Output the [x, y] coordinate of the center of the cell containing the given text.  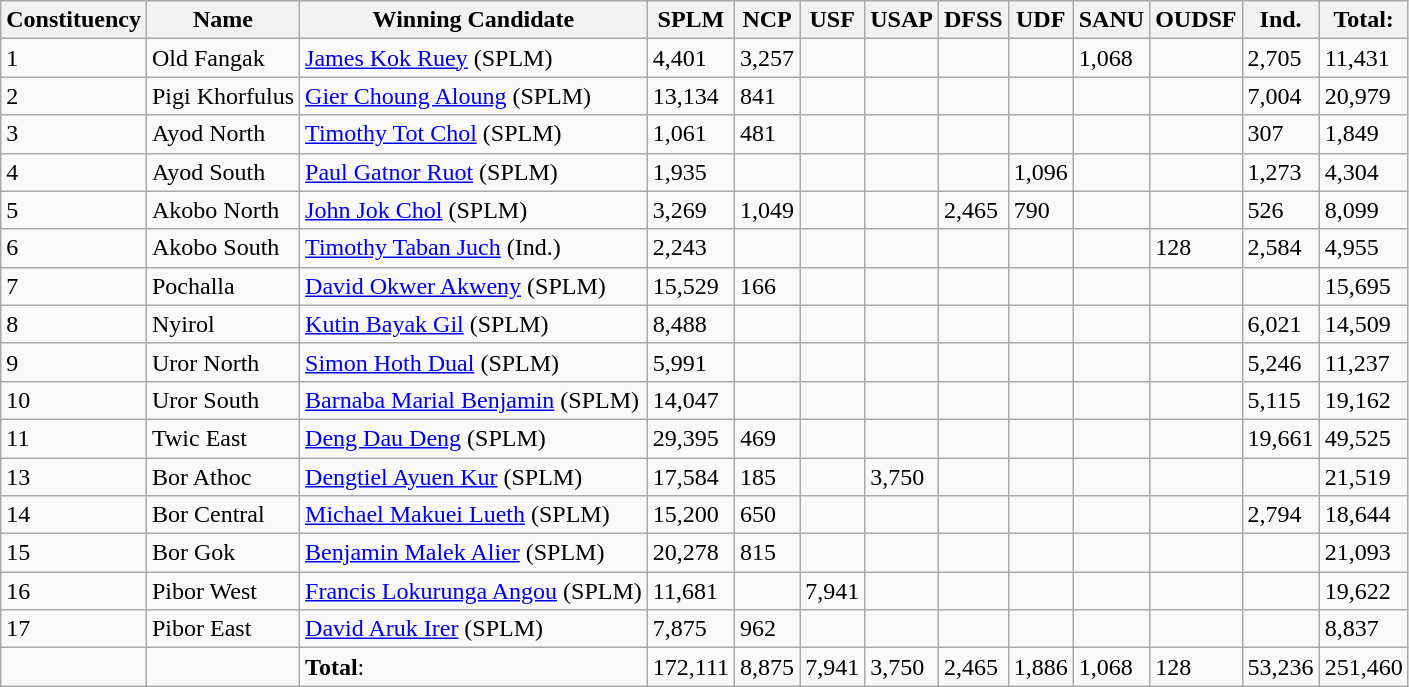
Winning Candidate [474, 20]
5 [74, 210]
Bor Athoc [222, 477]
481 [768, 134]
2,584 [1280, 248]
2,705 [1280, 58]
Timothy Taban Juch (Ind.) [474, 248]
15,695 [1364, 286]
790 [1040, 210]
6 [74, 248]
1,049 [768, 210]
8 [74, 324]
251,460 [1364, 667]
1,849 [1364, 134]
17,584 [690, 477]
Nyirol [222, 324]
Old Fangak [222, 58]
20,278 [690, 553]
USF [832, 20]
14,047 [690, 400]
8,488 [690, 324]
14,509 [1364, 324]
Benjamin Malek Alier (SPLM) [474, 553]
15 [74, 553]
1 [74, 58]
650 [768, 515]
4,955 [1364, 248]
Dengtiel Ayuen Kur (SPLM) [474, 477]
Bor Central [222, 515]
UDF [1040, 20]
Timothy Tot Chol (SPLM) [474, 134]
John Jok Chol (SPLM) [474, 210]
Deng Dau Deng (SPLM) [474, 438]
Ayod South [222, 172]
185 [768, 477]
Name [222, 20]
Barnaba Marial Benjamin (SPLM) [474, 400]
15,529 [690, 286]
Uror North [222, 362]
Bor Gok [222, 553]
Uror South [222, 400]
Pibor West [222, 591]
1,273 [1280, 172]
4 [74, 172]
5,991 [690, 362]
Kutin Bayak Gil (SPLM) [474, 324]
7,004 [1280, 96]
172,111 [690, 667]
James Kok Ruey (SPLM) [474, 58]
7 [74, 286]
21,519 [1364, 477]
21,093 [1364, 553]
SANU [1111, 20]
10 [74, 400]
29,395 [690, 438]
7,875 [690, 629]
Michael Makuei Lueth (SPLM) [474, 515]
19,162 [1364, 400]
14 [74, 515]
18,644 [1364, 515]
8,099 [1364, 210]
5,115 [1280, 400]
Ind. [1280, 20]
49,525 [1364, 438]
19,661 [1280, 438]
11,237 [1364, 362]
2,243 [690, 248]
DFSS [973, 20]
Gier Choung Aloung (SPLM) [474, 96]
526 [1280, 210]
4,304 [1364, 172]
Akobo South [222, 248]
Ayod North [222, 134]
5,246 [1280, 362]
Paul Gatnor Ruot (SPLM) [474, 172]
3 [74, 134]
David Okwer Akweny (SPLM) [474, 286]
3,257 [768, 58]
USAP [902, 20]
Akobo North [222, 210]
NCP [768, 20]
16 [74, 591]
1,061 [690, 134]
15,200 [690, 515]
1,886 [1040, 667]
469 [768, 438]
20,979 [1364, 96]
8,837 [1364, 629]
Pochalla [222, 286]
SPLM [690, 20]
815 [768, 553]
17 [74, 629]
1,935 [690, 172]
Simon Hoth Dual (SPLM) [474, 362]
David Aruk Irer (SPLM) [474, 629]
4,401 [690, 58]
Francis Lokurunga Angou (SPLM) [474, 591]
Pibor East [222, 629]
2,794 [1280, 515]
3,269 [690, 210]
962 [768, 629]
8,875 [768, 667]
841 [768, 96]
19,622 [1364, 591]
1,096 [1040, 172]
9 [74, 362]
Pigi Khorfulus [222, 96]
6,021 [1280, 324]
11,431 [1364, 58]
OUDSF [1196, 20]
166 [768, 286]
307 [1280, 134]
13 [74, 477]
11 [74, 438]
Twic East [222, 438]
Constituency [74, 20]
2 [74, 96]
53,236 [1280, 667]
11,681 [690, 591]
13,134 [690, 96]
